Scan for the cell matching the given text and deliver its [x, y] coordinate at center. 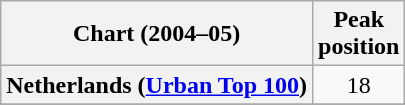
Netherlands (Urban Top 100) [157, 85]
Peakposition [359, 34]
18 [359, 85]
Chart (2004–05) [157, 34]
